Identify which cell holds the provided text, then report its [x, y] central coordinate. 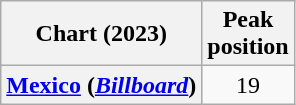
Chart (2023) [102, 34]
19 [248, 85]
Peak position [248, 34]
Mexico (Billboard) [102, 85]
